Pinpoint the cell where the given text exists, returning its [x, y] midpoint coordinate. 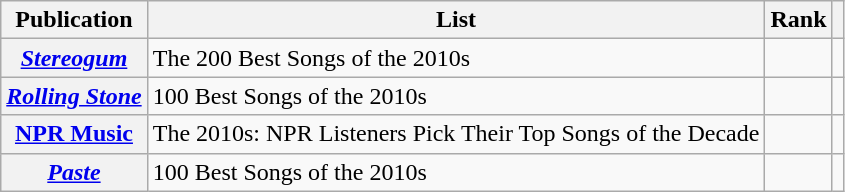
Paste [74, 172]
The 200 Best Songs of the 2010s [456, 58]
Stereogum [74, 58]
Rolling Stone [74, 96]
NPR Music [74, 134]
The 2010s: NPR Listeners Pick Their Top Songs of the Decade [456, 134]
Publication [74, 20]
Rank [798, 20]
List [456, 20]
